Find where the given text appears and provide that cell's center as [x, y] coordinate. 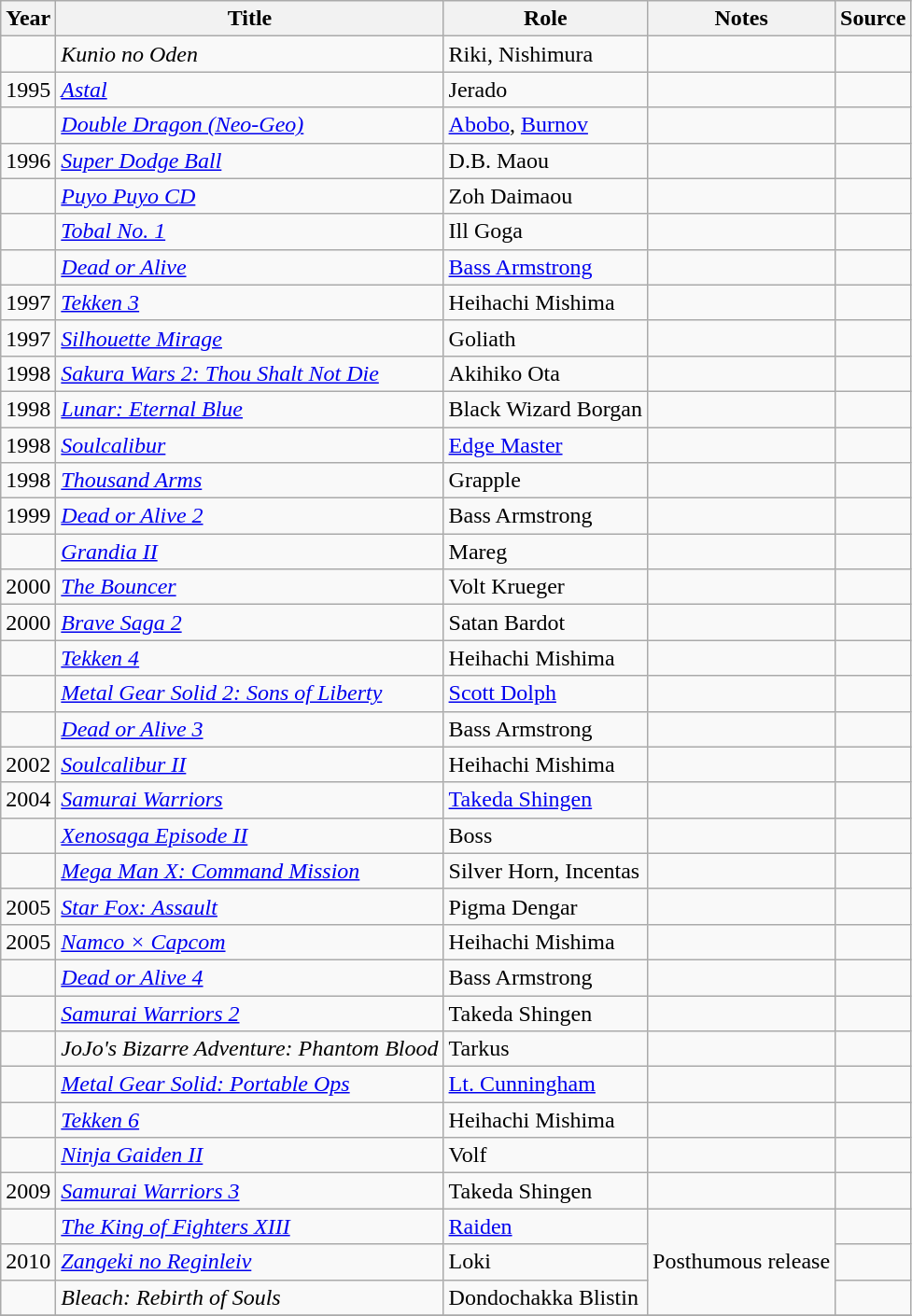
Samurai Warriors 3 [250, 1191]
Pigma Dengar [545, 906]
Ninja Gaiden II [250, 1155]
Thousand Arms [250, 481]
Dondochakka Blistin [545, 1297]
Brave Saga 2 [250, 623]
Tobal No. 1 [250, 231]
Namco × Capcom [250, 942]
Tekken 3 [250, 302]
D.B. Maou [545, 161]
Mareg [545, 552]
Metal Gear Solid: Portable Ops [250, 1085]
Jerado [545, 90]
Riki, Nishimura [545, 54]
Sakura Wars 2: Thou Shalt Not Die [250, 373]
Grapple [545, 481]
Silver Horn, Incentas [545, 871]
Volf [545, 1155]
Mega Man X: Command Mission [250, 871]
2010 [28, 1262]
Zangeki no Reginleiv [250, 1262]
1995 [28, 90]
Dead or Alive 3 [250, 729]
Double Dragon (Neo-Geo) [250, 125]
Goliath [545, 338]
2002 [28, 764]
The Bouncer [250, 587]
Satan Bardot [545, 623]
Lunar: Eternal Blue [250, 409]
Edge Master [545, 445]
Grandia II [250, 552]
Dead or Alive 2 [250, 516]
Dead or Alive [250, 267]
Super Dodge Ball [250, 161]
Samurai Warriors [250, 800]
Tarkus [545, 1049]
Abobo, Burnov [545, 125]
Silhouette Mirage [250, 338]
Star Fox: Assault [250, 906]
Bleach: Rebirth of Souls [250, 1297]
Dead or Alive 4 [250, 977]
Year [28, 19]
Soulcalibur II [250, 764]
Akihiko Ota [545, 373]
1999 [28, 516]
The King of Fighters XIII [250, 1226]
2004 [28, 800]
Scott Dolph [545, 693]
Boss [545, 835]
Raiden [545, 1226]
Title [250, 19]
Kunio no Oden [250, 54]
Lt. Cunningham [545, 1085]
Xenosaga Episode II [250, 835]
JoJo's Bizarre Adventure: Phantom Blood [250, 1049]
Tekken 4 [250, 658]
Puyo Puyo CD [250, 196]
Astal [250, 90]
Metal Gear Solid 2: Sons of Liberty [250, 693]
Posthumous release [741, 1262]
Zoh Daimaou [545, 196]
Tekken 6 [250, 1120]
Source [874, 19]
Samurai Warriors 2 [250, 1013]
Soulcalibur [250, 445]
Notes [741, 19]
Volt Krueger [545, 587]
Ill Goga [545, 231]
Loki [545, 1262]
2009 [28, 1191]
Role [545, 19]
Black Wizard Borgan [545, 409]
1996 [28, 161]
